Capture the cell that displays the provided text and extract its [x, y] central coordinate. 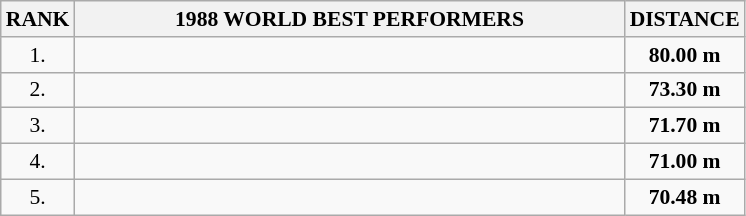
5. [38, 197]
73.30 m [685, 90]
71.70 m [685, 126]
4. [38, 162]
3. [38, 126]
80.00 m [685, 55]
2. [38, 90]
1. [38, 55]
RANK [38, 19]
1988 WORLD BEST PERFORMERS [349, 19]
70.48 m [685, 197]
DISTANCE [685, 19]
71.00 m [685, 162]
